For the text-containing cell, return its midpoint in (x, y) coordinate format. 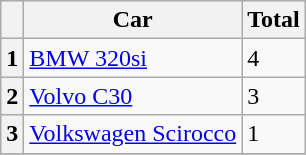
Total (274, 20)
Car (133, 20)
4 (274, 58)
2 (12, 96)
Volkswagen Scirocco (133, 134)
Volvo C30 (133, 96)
BMW 320si (133, 58)
